From the cell containing the given text, extract its center point as (x, y) coordinate. 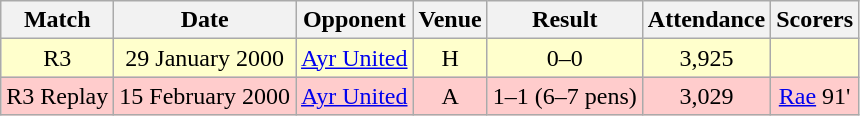
1–1 (6–7 pens) (564, 96)
3,925 (706, 58)
15 February 2000 (205, 96)
H (450, 58)
Rae 91' (815, 96)
R3 (58, 58)
Opponent (355, 20)
3,029 (706, 96)
29 January 2000 (205, 58)
Venue (450, 20)
Date (205, 20)
0–0 (564, 58)
Attendance (706, 20)
Result (564, 20)
A (450, 96)
R3 Replay (58, 96)
Match (58, 20)
Scorers (815, 20)
